Return the (x, y) coordinate for the center point of the cell that contains the specified text.  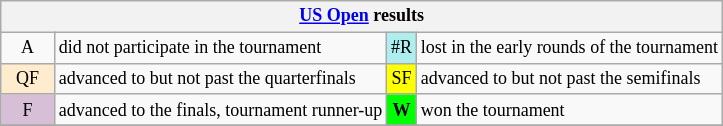
US Open results (362, 16)
F (28, 110)
won the tournament (569, 110)
#R (402, 48)
W (402, 110)
did not participate in the tournament (220, 48)
advanced to the finals, tournament runner-up (220, 110)
SF (402, 78)
advanced to but not past the semifinals (569, 78)
QF (28, 78)
advanced to but not past the quarterfinals (220, 78)
lost in the early rounds of the tournament (569, 48)
A (28, 48)
